From the cell containing the given text, extract its center point as (X, Y) coordinate. 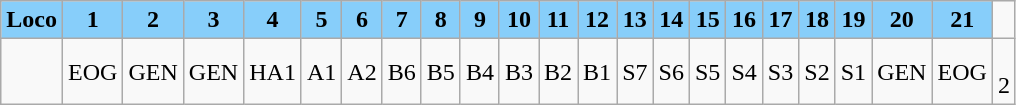
8 (440, 20)
9 (480, 20)
7 (402, 20)
11 (558, 20)
S6 (671, 72)
12 (598, 20)
Loco (32, 20)
17 (780, 20)
21 (962, 20)
1 (92, 20)
B2 (558, 72)
6 (362, 20)
20 (902, 20)
B6 (402, 72)
5 (321, 20)
S4 (744, 72)
3 (213, 20)
10 (518, 20)
15 (707, 20)
A1 (321, 72)
S5 (707, 72)
B1 (598, 72)
B4 (480, 72)
S7 (635, 72)
B5 (440, 72)
S1 (853, 72)
S3 (780, 72)
14 (671, 20)
18 (817, 20)
B3 (518, 72)
13 (635, 20)
HA1 (273, 72)
A2 (362, 72)
19 (853, 20)
16 (744, 20)
S2 (817, 72)
4 (273, 20)
